Extract the [X, Y] coordinate from the center of the cell holding the provided text.  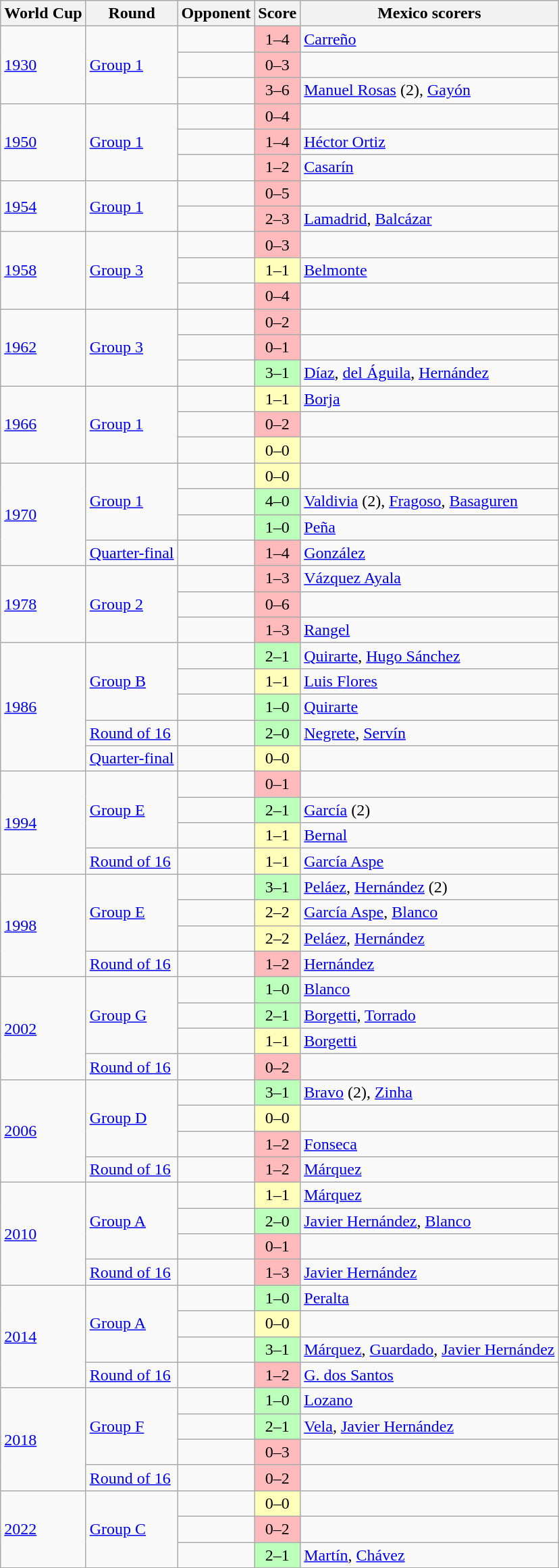
1998 [43, 925]
Borja [429, 399]
Mexico scorers [429, 13]
Score [277, 13]
1950 [43, 142]
Peláez, Hernández [429, 938]
Vela, Javier Hernández [429, 1426]
Borgetti [429, 1041]
Group F [132, 1426]
2006 [43, 1131]
Opponent [216, 13]
2018 [43, 1439]
G. dos Santos [429, 1375]
Fonseca [429, 1144]
Valdivia (2), Fragoso, Basaguren [429, 502]
Márquez, Guardado, Javier Hernández [429, 1349]
Peña [429, 527]
Group D [132, 1118]
Bernal [429, 836]
1958 [43, 270]
2010 [43, 1234]
Group B [132, 681]
Vázquez Ayala [429, 578]
2–3 [277, 219]
1970 [43, 514]
Negrete, Servín [429, 732]
Blanco [429, 990]
Rangel [429, 630]
2014 [43, 1336]
0–6 [277, 604]
García Aspe, Blanco [429, 913]
García Aspe [429, 861]
1978 [43, 604]
1966 [43, 425]
1954 [43, 206]
World Cup [43, 13]
3–6 [277, 90]
Carreño [429, 39]
Peláez, Hernández (2) [429, 887]
Group 2 [132, 604]
Díaz, del Águila, Hernández [429, 373]
4–0 [277, 502]
2002 [43, 1028]
Borgetti, Torrado [429, 1015]
Quirarte [429, 707]
0–5 [277, 193]
1994 [43, 823]
Javier Hernández, Blanco [429, 1221]
García (2) [429, 810]
Javier Hernández [429, 1272]
Bravo (2), Zinha [429, 1092]
Quirarte, Hugo Sánchez [429, 655]
Hernández [429, 964]
Luis Flores [429, 681]
Group C [132, 1529]
1986 [43, 707]
González [429, 553]
Belmonte [429, 270]
1962 [43, 348]
Manuel Rosas (2), Gayón [429, 90]
1930 [43, 65]
Martín, Chávez [429, 1555]
Lozano [429, 1401]
Round [132, 13]
Group G [132, 1015]
Héctor Ortiz [429, 142]
Casarín [429, 167]
Peralta [429, 1298]
Lamadrid, Balcázar [429, 219]
2022 [43, 1529]
